Locate the cell with the specified text and output its (x, y) center coordinate. 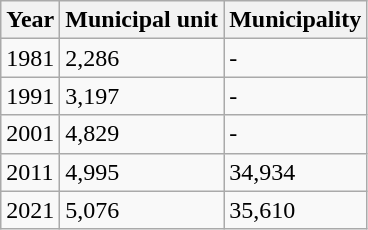
5,076 (142, 210)
2011 (30, 172)
2,286 (142, 58)
35,610 (296, 210)
4,995 (142, 172)
Municipality (296, 20)
1991 (30, 96)
1981 (30, 58)
Year (30, 20)
3,197 (142, 96)
4,829 (142, 134)
2021 (30, 210)
2001 (30, 134)
34,934 (296, 172)
Municipal unit (142, 20)
